Locate the cell with the specified text and output its [x, y] center coordinate. 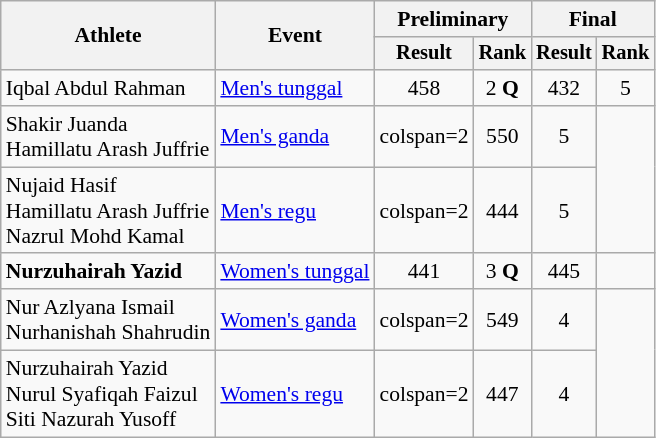
2 Q [503, 88]
Shakir JuandaHamillatu Arash Juffrie [108, 136]
Event [294, 36]
Nurzuhairah YazidNurul Syafiqah FaizulSiti Nazurah Yusoff [108, 394]
Preliminary [452, 19]
458 [424, 88]
445 [564, 272]
Men's regu [294, 210]
550 [503, 136]
Nur Azlyana IsmailNurhanishah Shahrudin [108, 320]
447 [503, 394]
Nujaid HasifHamillatu Arash JuffrieNazrul Mohd Kamal [108, 210]
441 [424, 272]
Women's tunggal [294, 272]
Men's tunggal [294, 88]
Women's ganda [294, 320]
549 [503, 320]
Nurzuhairah Yazid [108, 272]
Final [592, 19]
Women's regu [294, 394]
Men's ganda [294, 136]
Athlete [108, 36]
444 [503, 210]
432 [564, 88]
3 Q [503, 272]
Iqbal Abdul Rahman [108, 88]
